Provide the (x, y) coordinate of the cell's center where the given text is located.  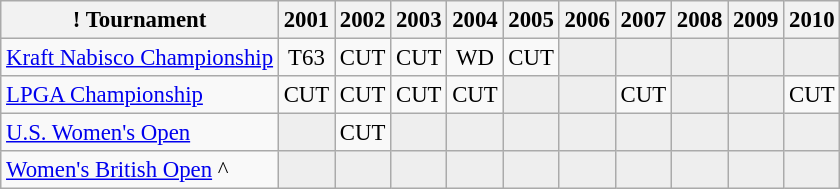
2005 (531, 20)
Women's British Open ^ (140, 170)
LPGA Championship (140, 95)
2002 (363, 20)
2001 (306, 20)
2008 (699, 20)
2006 (587, 20)
2004 (475, 20)
2007 (643, 20)
! Tournament (140, 20)
U.S. Women's Open (140, 133)
2010 (812, 20)
T63 (306, 58)
2003 (419, 20)
WD (475, 58)
Kraft Nabisco Championship (140, 58)
2009 (756, 20)
